Find where the given text appears and provide that cell's center as [X, Y] coordinate. 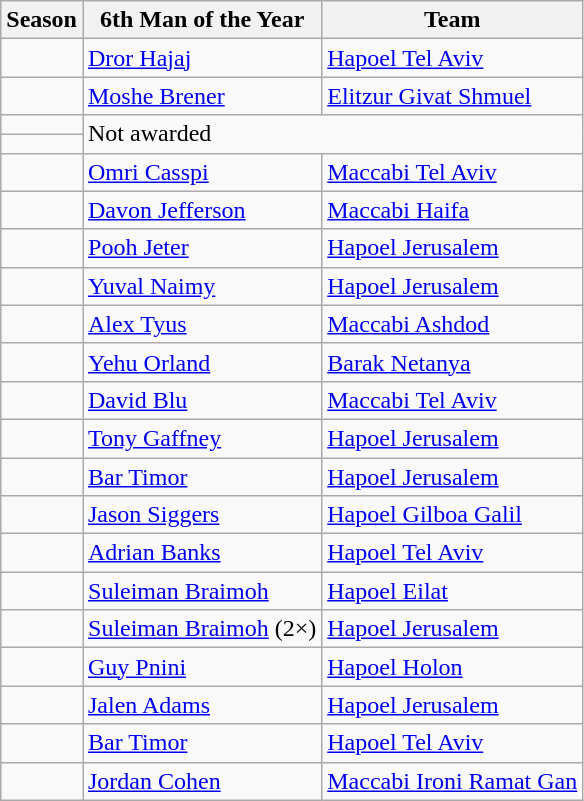
Dror Hajaj [202, 58]
Alex Tyus [202, 324]
Suleiman Braimoh (2×) [202, 629]
Maccabi Haifa [452, 210]
Davon Jefferson [202, 210]
Suleiman Braimoh [202, 591]
Adrian Banks [202, 553]
Maccabi Ironi Ramat Gan [452, 781]
Guy Pnini [202, 667]
Not awarded [332, 134]
Omri Casspi [202, 172]
Barak Netanya [452, 362]
Jason Siggers [202, 515]
Elitzur Givat Shmuel [452, 96]
Yehu Orland [202, 362]
Maccabi Ashdod [452, 324]
Moshe Brener [202, 96]
6th Man of the Year [202, 20]
Hapoel Holon [452, 667]
Hapoel Gilboa Galil [452, 515]
Tony Gaffney [202, 438]
Pooh Jeter [202, 248]
David Blu [202, 400]
Hapoel Eilat [452, 591]
Jalen Adams [202, 705]
Jordan Cohen [202, 781]
Yuval Naimy [202, 286]
Season [42, 20]
Team [452, 20]
